Return the (x, y) coordinate for the center point of the cell that contains the specified text.  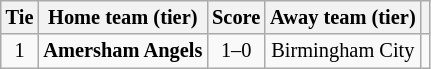
1 (20, 51)
Home team (tier) (122, 17)
Away team (tier) (342, 17)
1–0 (236, 51)
Birmingham City (342, 51)
Score (236, 17)
Tie (20, 17)
Amersham Angels (122, 51)
